Search for the cell housing the specified text and yield its [X, Y] center coordinate. 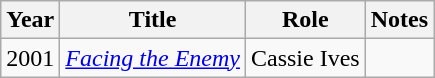
Facing the Enemy [153, 58]
Notes [399, 20]
2001 [30, 58]
Cassie Ives [305, 58]
Year [30, 20]
Role [305, 20]
Title [153, 20]
